Locate the cell with the specified text and output its [x, y] center coordinate. 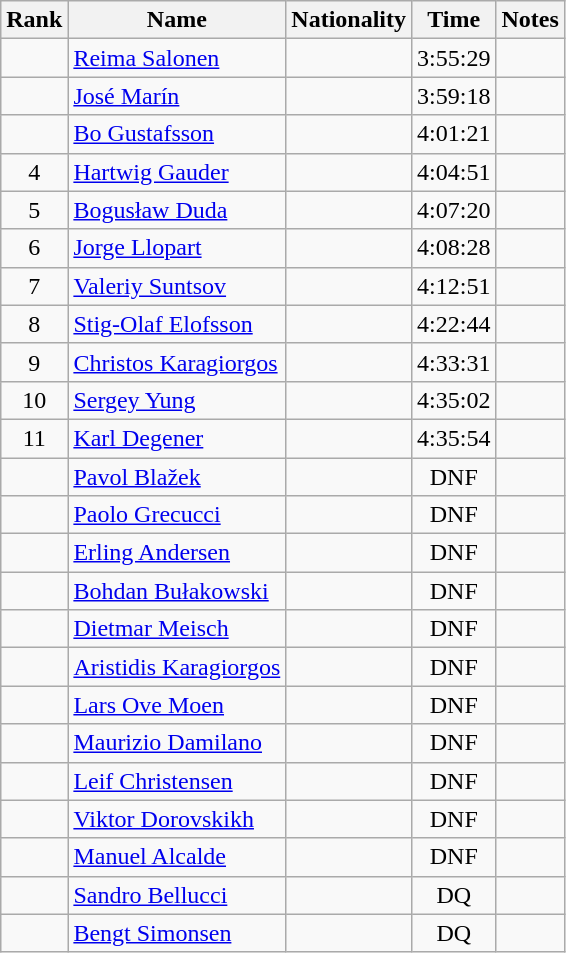
José Marín [177, 96]
4:08:28 [454, 248]
7 [34, 286]
Leif Christensen [177, 781]
4:35:54 [454, 438]
Reima Salonen [177, 58]
8 [34, 324]
4:22:44 [454, 324]
4:01:21 [454, 134]
4 [34, 172]
Manuel Alcalde [177, 857]
3:55:29 [454, 58]
Pavol Blažek [177, 477]
Sergey Yung [177, 400]
Rank [34, 20]
Sandro Bellucci [177, 895]
Bengt Simonsen [177, 933]
Notes [530, 20]
Bo Gustafsson [177, 134]
Bohdan Bułakowski [177, 591]
11 [34, 438]
Lars Ove Moen [177, 705]
5 [34, 210]
Nationality [349, 20]
Jorge Llopart [177, 248]
9 [34, 362]
3:59:18 [454, 96]
4:04:51 [454, 172]
Maurizio Damilano [177, 743]
Erling Andersen [177, 553]
Hartwig Gauder [177, 172]
Time [454, 20]
4:12:51 [454, 286]
Christos Karagiorgos [177, 362]
10 [34, 400]
Valeriy Suntsov [177, 286]
Karl Degener [177, 438]
4:33:31 [454, 362]
Bogusław Duda [177, 210]
Paolo Grecucci [177, 515]
Dietmar Meisch [177, 629]
6 [34, 248]
4:07:20 [454, 210]
Name [177, 20]
Aristidis Karagiorgos [177, 667]
Stig-Olaf Elofsson [177, 324]
Viktor Dorovskikh [177, 819]
4:35:02 [454, 400]
